Output the [x, y] coordinate of the center of the cell containing the given text.  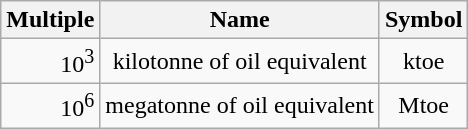
103 [50, 62]
Symbol [423, 20]
Name [240, 20]
megatonne of oil equivalent [240, 106]
106 [50, 106]
Multiple [50, 20]
kilotonne of oil equivalent [240, 62]
Mtoe [423, 106]
ktoe [423, 62]
